Output the (X, Y) coordinate of the center of the cell containing the given text.  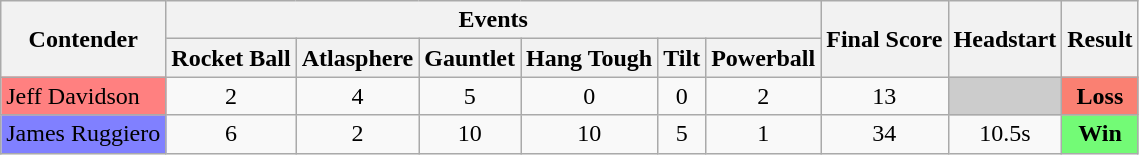
Contender (84, 39)
Hang Tough (590, 58)
34 (884, 134)
James Ruggiero (84, 134)
Final Score (884, 39)
Gauntlet (470, 58)
6 (231, 134)
Rocket Ball (231, 58)
Tilt (682, 58)
Result (1100, 39)
13 (884, 96)
1 (764, 134)
4 (358, 96)
Loss (1100, 96)
Headstart (1005, 39)
Events (494, 20)
Atlasphere (358, 58)
Powerball (764, 58)
10.5s (1005, 134)
Win (1100, 134)
Jeff Davidson (84, 96)
